Return (X, Y) of the center of cell containing provided text 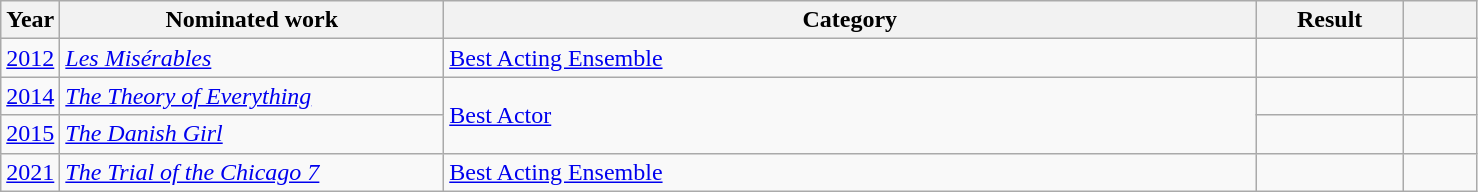
Year (30, 20)
Best Actor (850, 115)
Result (1330, 20)
Les Misérables (252, 58)
2014 (30, 96)
Category (850, 20)
2021 (30, 172)
The Theory of Everything (252, 96)
Nominated work (252, 20)
2012 (30, 58)
The Trial of the Chicago 7 (252, 172)
The Danish Girl (252, 134)
2015 (30, 134)
